Extract the (x, y) coordinate from the center of the cell holding the provided text.  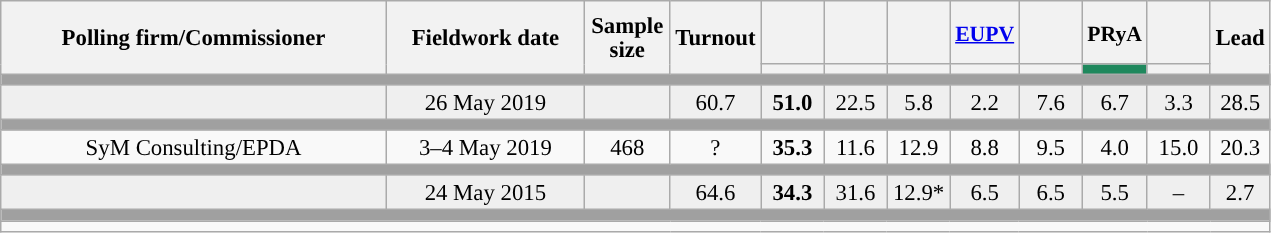
3.3 (1178, 102)
11.6 (856, 148)
20.3 (1240, 148)
Lead (1240, 38)
468 (627, 148)
SyM Consulting/EPDA (194, 148)
5.5 (1114, 194)
15.0 (1178, 148)
12.9 (918, 148)
60.7 (716, 102)
Polling firm/Commissioner (194, 38)
35.3 (792, 148)
24 May 2015 (485, 194)
8.8 (984, 148)
Turnout (716, 38)
12.9* (918, 194)
2.2 (984, 102)
? (716, 148)
26 May 2019 (485, 102)
6.7 (1114, 102)
5.8 (918, 102)
9.5 (1050, 148)
7.6 (1050, 102)
Fieldwork date (485, 38)
– (1178, 194)
Sample size (627, 38)
3–4 May 2019 (485, 148)
2.7 (1240, 194)
PRyA (1114, 32)
28.5 (1240, 102)
EUPV (984, 32)
64.6 (716, 194)
22.5 (856, 102)
4.0 (1114, 148)
34.3 (792, 194)
31.6 (856, 194)
51.0 (792, 102)
